Provide the (X, Y) coordinate of the cell's center where the given text is located.  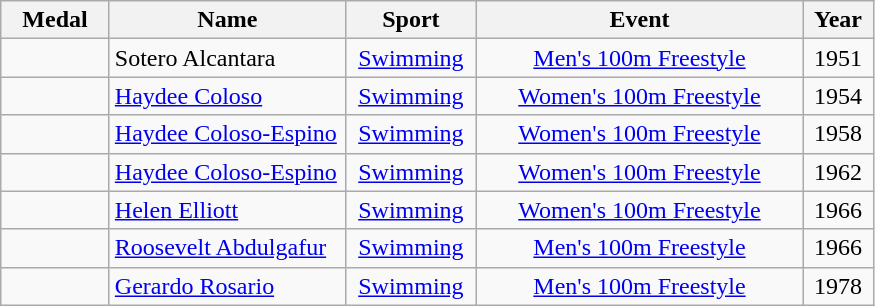
Roosevelt Abdulgafur (227, 248)
1951 (838, 58)
1954 (838, 96)
Gerardo Rosario (227, 286)
Helen Elliott (227, 210)
Event (639, 20)
Year (838, 20)
1978 (838, 286)
1958 (838, 134)
Haydee Coloso (227, 96)
Sport (410, 20)
Name (227, 20)
1962 (838, 172)
Medal (56, 20)
Sotero Alcantara (227, 58)
